Locate the cell with the specified text and output its [x, y] center coordinate. 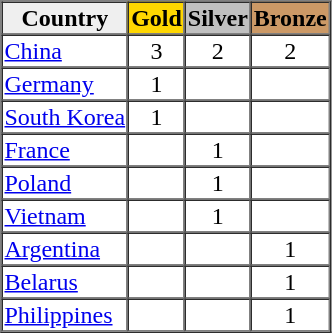
France [66, 150]
3 [156, 50]
Bronze [290, 18]
Gold [156, 18]
Philippines [66, 314]
Argentina [66, 248]
Belarus [66, 282]
Germany [66, 84]
China [66, 50]
Vietnam [66, 216]
Country [66, 18]
South Korea [66, 116]
Poland [66, 182]
Silver [218, 18]
